Identify which cell holds the provided text, then report its (X, Y) central coordinate. 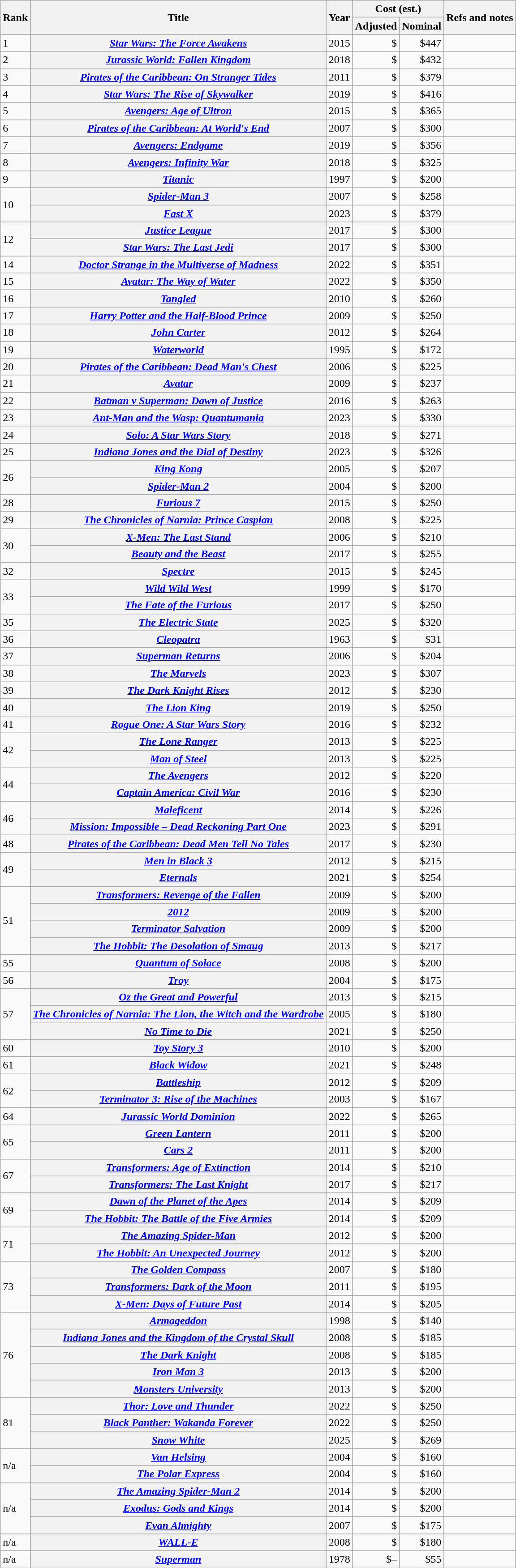
44 (15, 784)
$195 (422, 1286)
Men in Black 3 (178, 861)
32 (15, 571)
64 (15, 1116)
The Electric State (178, 622)
28 (15, 503)
Avengers: Infinity War (178, 162)
Troy (178, 980)
35 (15, 622)
The Lone Ranger (178, 741)
Spectre (178, 571)
$140 (422, 1321)
1978 (340, 1559)
$320 (422, 622)
Armageddon (178, 1321)
Exodus: Gods and Kings (178, 1508)
The Golden Compass (178, 1269)
Man of Steel (178, 759)
Transformers: Dark of the Moon (178, 1286)
$264 (422, 333)
Superman Returns (178, 656)
$255 (422, 554)
55 (15, 963)
24 (15, 435)
Snow White (178, 1440)
12 (15, 239)
46 (15, 818)
WALL-E (178, 1542)
36 (15, 639)
Indiana Jones and the Kingdom of the Crystal Skull (178, 1338)
$170 (422, 588)
14 (15, 265)
38 (15, 673)
Year (340, 17)
67 (15, 1176)
Adjusted (376, 26)
3 (15, 77)
Spider-Man 2 (178, 486)
$226 (422, 810)
The Chronicles of Narnia: Prince Caspian (178, 520)
69 (15, 1210)
Terminator Salvation (178, 929)
Rank (15, 17)
Pirates of the Caribbean: Dead Man's Chest (178, 367)
$307 (422, 673)
$258 (422, 196)
Tangled (178, 299)
51 (15, 920)
Batman v Superman: Dawn of Justice (178, 401)
Cost (est.) (398, 9)
The Amazing Spider-Man 2 (178, 1491)
Captain America: Civil War (178, 793)
Cleopatra (178, 639)
$416 (422, 94)
1995 (340, 350)
40 (15, 707)
The Dark Knight Rises (178, 690)
Justice League (178, 231)
The Amazing Spider-Man (178, 1235)
$172 (422, 350)
$271 (422, 435)
Beauty and the Beast (178, 554)
9 (15, 179)
Star Wars: The Rise of Skywalker (178, 94)
6 (15, 128)
$325 (422, 162)
$269 (422, 1440)
$263 (422, 401)
Transformers: Age of Extinction (178, 1167)
Pirates of the Caribbean: On Stranger Tides (178, 77)
Avengers: Endgame (178, 145)
Titanic (178, 179)
30 (15, 546)
Star Wars: The Force Awakens (178, 43)
18 (15, 333)
X-Men: Days of Future Past (178, 1304)
81 (15, 1423)
60 (15, 1048)
Ant-Man and the Wasp: Quantumania (178, 418)
Cars 2 (178, 1150)
Transformers: The Last Knight (178, 1184)
Pirates of the Caribbean: At World's End (178, 128)
Refs and notes (480, 17)
$265 (422, 1116)
$326 (422, 452)
Black Widow (178, 1065)
1963 (340, 639)
5 (15, 111)
23 (15, 418)
$204 (422, 656)
61 (15, 1065)
49 (15, 869)
Terminator 3: Rise of the Machines (178, 1099)
37 (15, 656)
Thor: Love and Thunder (178, 1406)
Iron Man 3 (178, 1372)
1999 (340, 588)
The Polar Express (178, 1474)
41 (15, 724)
4 (15, 94)
Rogue One: A Star Wars Story (178, 724)
20 (15, 367)
26 (15, 477)
Spider-Man 3 (178, 196)
$330 (422, 418)
Jurassic World Dominion (178, 1116)
$220 (422, 776)
73 (15, 1286)
Harry Potter and the Half-Blood Prince (178, 316)
Dawn of the Planet of the Apes (178, 1201)
Eternals (178, 878)
$207 (422, 469)
Toy Story 3 (178, 1048)
The Hobbit: The Battle of the Five Armies (178, 1218)
Transformers: Revenge of the Fallen (178, 895)
Evan Almighty (178, 1525)
8 (15, 162)
Monsters University (178, 1389)
$291 (422, 827)
Battleship (178, 1082)
The Hobbit: An Unexpected Journey (178, 1252)
$447 (422, 43)
57 (15, 1014)
71 (15, 1244)
$31 (422, 639)
Superman (178, 1559)
Black Panther: Wakanda Forever (178, 1423)
2003 (340, 1099)
17 (15, 316)
Pirates of the Caribbean: Dead Men Tell No Tales (178, 844)
Waterworld (178, 350)
48 (15, 844)
1997 (340, 179)
65 (15, 1142)
Fast X (178, 214)
10 (15, 205)
The Dark Knight (178, 1355)
21 (15, 384)
7 (15, 145)
1998 (340, 1321)
Star Wars: The Last Jedi (178, 248)
Mission: Impossible – Dead Reckoning Part One (178, 827)
15 (15, 282)
$55 (422, 1559)
$260 (422, 299)
$365 (422, 111)
$245 (422, 571)
76 (15, 1355)
$167 (422, 1099)
The Hobbit: The Desolation of Smaug (178, 946)
The Chronicles of Narnia: The Lion, the Witch and the Wardrobe (178, 1014)
$248 (422, 1065)
2 (15, 60)
Indiana Jones and the Dial of Destiny (178, 452)
The Fate of the Furious (178, 605)
The Lion King (178, 707)
$432 (422, 60)
Title (178, 17)
$237 (422, 384)
Wild Wild West (178, 588)
Jurassic World: Fallen Kingdom (178, 60)
$351 (422, 265)
The Avengers (178, 776)
$205 (422, 1304)
Maleficent (178, 810)
Quantum of Solace (178, 963)
19 (15, 350)
42 (15, 750)
Avatar (178, 384)
Green Lantern (178, 1133)
25 (15, 452)
$254 (422, 878)
1 (15, 43)
16 (15, 299)
$350 (422, 282)
Avengers: Age of Ultron (178, 111)
39 (15, 690)
Avatar: The Way of Water (178, 282)
Oz the Great and Powerful (178, 997)
22 (15, 401)
33 (15, 597)
Solo: A Star Wars Story (178, 435)
Nominal (422, 26)
29 (15, 520)
$356 (422, 145)
No Time to Die (178, 1031)
$232 (422, 724)
$– (376, 1559)
Van Helsing (178, 1457)
The Marvels (178, 673)
King Kong (178, 469)
X-Men: The Last Stand (178, 537)
Doctor Strange in the Multiverse of Madness (178, 265)
John Carter (178, 333)
62 (15, 1091)
56 (15, 980)
Furious 7 (178, 503)
